Capture the cell that displays the provided text and extract its [x, y] central coordinate. 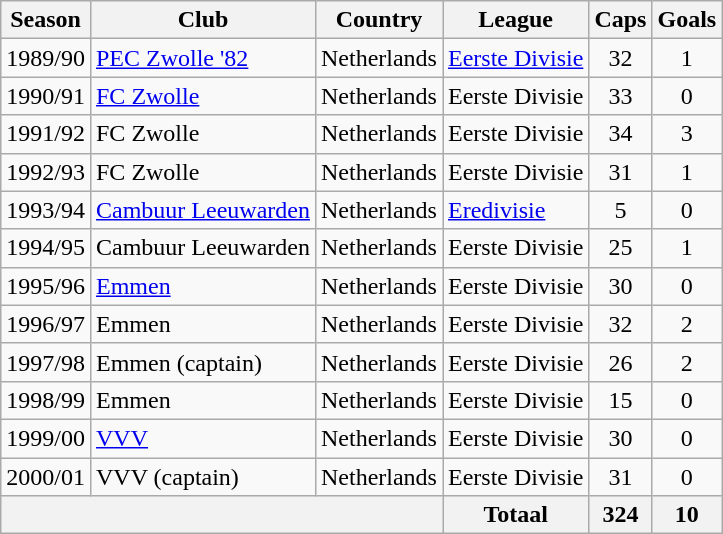
33 [620, 96]
1995/96 [46, 286]
5 [620, 210]
PEC Zwolle '82 [202, 58]
Eredivisie [515, 210]
Emmen (captain) [202, 362]
VVV (captain) [202, 477]
1999/00 [46, 438]
34 [620, 134]
1998/99 [46, 400]
1994/95 [46, 248]
Club [202, 20]
1991/92 [46, 134]
10 [687, 515]
2000/01 [46, 477]
1989/90 [46, 58]
1990/91 [46, 96]
League [515, 20]
VVV [202, 438]
Goals [687, 20]
Totaal [515, 515]
15 [620, 400]
Season [46, 20]
26 [620, 362]
Country [378, 20]
3 [687, 134]
1992/93 [46, 172]
Caps [620, 20]
1996/97 [46, 324]
1993/94 [46, 210]
324 [620, 515]
1997/98 [46, 362]
25 [620, 248]
